Output the [X, Y] coordinate of the center of the cell containing the given text.  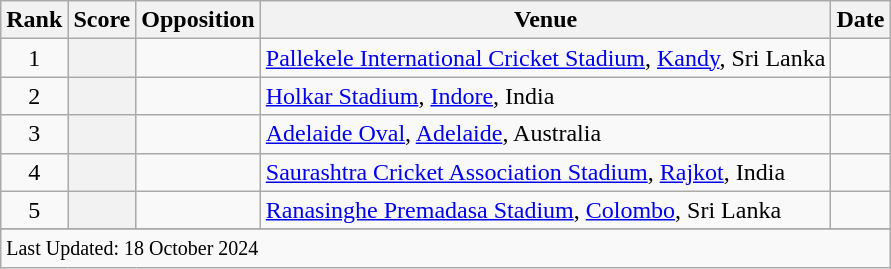
Venue [546, 20]
3 [34, 134]
Rank [34, 20]
2 [34, 96]
Saurashtra Cricket Association Stadium, Rajkot, India [546, 172]
Date [860, 20]
Ranasinghe Premadasa Stadium, Colombo, Sri Lanka [546, 210]
1 [34, 58]
Pallekele International Cricket Stadium, Kandy, Sri Lanka [546, 58]
Adelaide Oval, Adelaide, Australia [546, 134]
Last Updated: 18 October 2024 [446, 248]
4 [34, 172]
5 [34, 210]
Holkar Stadium, Indore, India [546, 96]
Opposition [198, 20]
Score [102, 20]
